Determine the [X, Y] coordinate at the center of the cell enclosing the given text.  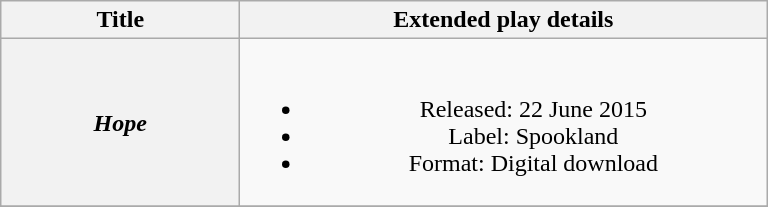
Extended play details [504, 20]
Title [120, 20]
Released: 22 June 2015Label: SpooklandFormat: Digital download [504, 122]
Hope [120, 122]
